Locate the cell with the specified text and output its [X, Y] center coordinate. 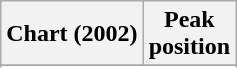
Chart (2002) [72, 34]
Peakposition [189, 34]
